From the cell containing the given text, extract its center point as [X, Y] coordinate. 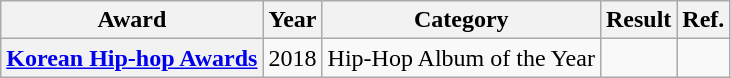
Hip-Hop Album of the Year [461, 58]
2018 [292, 58]
Ref. [704, 20]
Award [132, 20]
Year [292, 20]
Result [638, 20]
Category [461, 20]
Korean Hip-hop Awards [132, 58]
